For the text-containing cell, return its midpoint in [x, y] coordinate format. 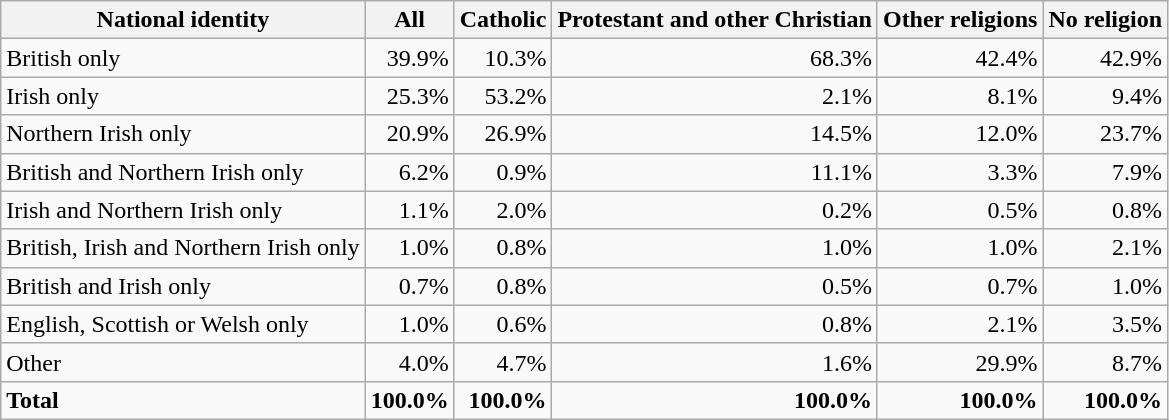
Catholic [503, 20]
Other religions [960, 20]
23.7% [1106, 134]
25.3% [410, 96]
20.9% [410, 134]
14.5% [715, 134]
Total [183, 400]
Protestant and other Christian [715, 20]
53.2% [503, 96]
Northern Irish only [183, 134]
42.9% [1106, 58]
11.1% [715, 172]
English, Scottish or Welsh only [183, 324]
7.9% [1106, 172]
National identity [183, 20]
10.3% [503, 58]
8.7% [1106, 362]
Other [183, 362]
British and Northern Irish only [183, 172]
0.2% [715, 210]
3.5% [1106, 324]
Irish only [183, 96]
2.0% [503, 210]
British, Irish and Northern Irish only [183, 248]
39.9% [410, 58]
0.6% [503, 324]
4.7% [503, 362]
8.1% [960, 96]
42.4% [960, 58]
1.1% [410, 210]
68.3% [715, 58]
26.9% [503, 134]
All [410, 20]
0.9% [503, 172]
Irish and Northern Irish only [183, 210]
3.3% [960, 172]
12.0% [960, 134]
British and Irish only [183, 286]
No religion [1106, 20]
29.9% [960, 362]
1.6% [715, 362]
4.0% [410, 362]
9.4% [1106, 96]
6.2% [410, 172]
British only [183, 58]
